Output the (X, Y) coordinate of the center of the cell containing the given text.  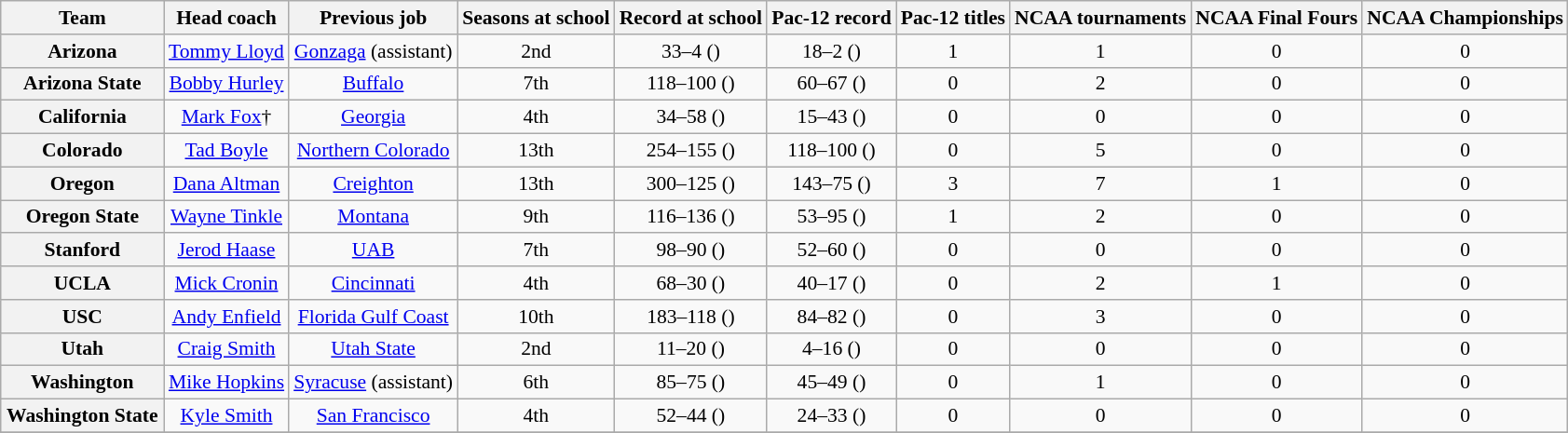
Washington (82, 383)
7 (1100, 183)
Gonzaga (assistant) (373, 51)
Georgia (373, 117)
4–16 () (831, 349)
NCAA Final Fours (1276, 18)
Team (82, 18)
Pac-12 record (831, 18)
18–2 () (831, 51)
Washington State (82, 416)
98–90 () (691, 250)
Colorado (82, 151)
Cincinnati (373, 283)
300–125 () (691, 183)
Syracuse (assistant) (373, 383)
Mick Cronin (226, 283)
Kyle Smith (226, 416)
Buffalo (373, 84)
143–75 () (831, 183)
Pac-12 titles (953, 18)
Dana Altman (226, 183)
6th (536, 383)
34–58 () (691, 117)
52–60 () (831, 250)
68–30 () (691, 283)
Tommy Lloyd (226, 51)
California (82, 117)
85–75 () (691, 383)
UCLA (82, 283)
60–67 () (831, 84)
Bobby Hurley (226, 84)
53–95 () (831, 217)
Seasons at school (536, 18)
Arizona (82, 51)
5 (1100, 151)
Tad Boyle (226, 151)
UAB (373, 250)
NCAA Championships (1465, 18)
40–17 () (831, 283)
Utah State (373, 349)
Record at school (691, 18)
Mark Fox† (226, 117)
Mike Hopkins (226, 383)
San Francisco (373, 416)
Florida Gulf Coast (373, 317)
Arizona State (82, 84)
Previous job (373, 18)
NCAA tournaments (1100, 18)
183–118 () (691, 317)
254–155 () (691, 151)
Oregon (82, 183)
USC (82, 317)
33–4 () (691, 51)
9th (536, 217)
11–20 () (691, 349)
15–43 () (831, 117)
Stanford (82, 250)
Montana (373, 217)
84–82 () (831, 317)
Wayne Tinkle (226, 217)
45–49 () (831, 383)
10th (536, 317)
Utah (82, 349)
Andy Enfield (226, 317)
Craig Smith (226, 349)
Northern Colorado (373, 151)
Creighton (373, 183)
24–33 () (831, 416)
116–136 () (691, 217)
Jerod Haase (226, 250)
Head coach (226, 18)
Oregon State (82, 217)
52–44 () (691, 416)
